Pinpoint the cell where the given text exists, returning its (x, y) midpoint coordinate. 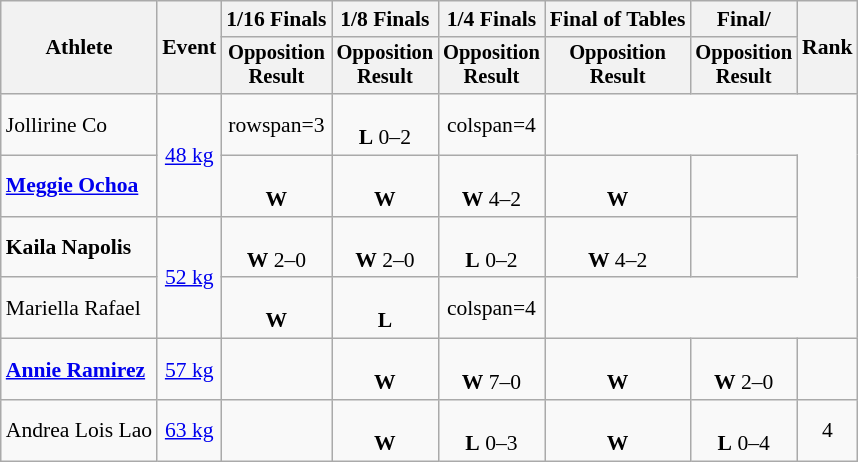
L 0–4 (744, 430)
4 (828, 430)
1/16 Finals (276, 19)
Meggie Ochoa (79, 186)
L (386, 308)
1/8 Finals (386, 19)
Rank (828, 48)
52 kg (189, 278)
48 kg (189, 155)
W 7–0 (492, 370)
Event (189, 48)
Kaila Napolis (79, 248)
Jollirine Co (79, 124)
Annie Ramirez (79, 370)
rowspan=3 (276, 124)
Final/ (744, 19)
63 kg (189, 430)
Andrea Lois Lao (79, 430)
1/4 Finals (492, 19)
57 kg (189, 370)
Final of Tables (618, 19)
Athlete (79, 48)
Mariella Rafael (79, 308)
L 0–3 (492, 430)
